Provide the (X, Y) coordinate of the cell's center where the given text is located.  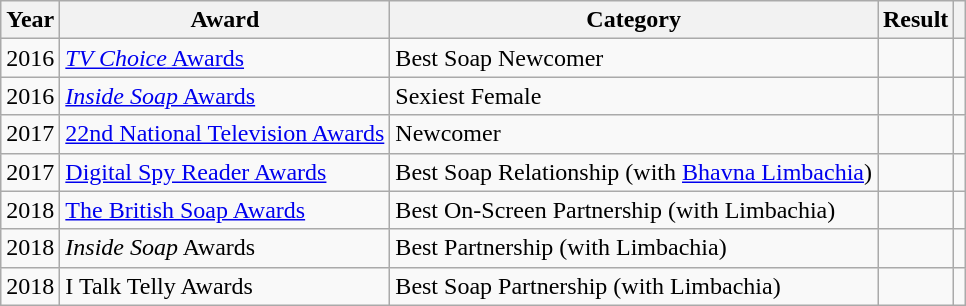
Sexiest Female (634, 96)
Digital Spy Reader Awards (225, 172)
22nd National Television Awards (225, 134)
Best On-Screen Partnership (with Limbachia) (634, 210)
I Talk Telly Awards (225, 286)
Year (30, 20)
Best Soap Relationship (with Bhavna Limbachia) (634, 172)
Result (916, 20)
Award (225, 20)
The British Soap Awards (225, 210)
Category (634, 20)
TV Choice Awards (225, 58)
Best Partnership (with Limbachia) (634, 248)
Best Soap Newcomer (634, 58)
Newcomer (634, 134)
Best Soap Partnership (with Limbachia) (634, 286)
